Pinpoint the cell where the given text exists, returning its (X, Y) midpoint coordinate. 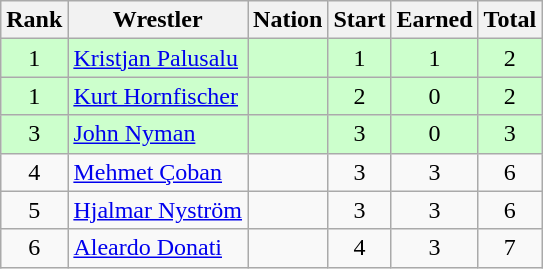
Rank (34, 20)
5 (34, 210)
John Nyman (158, 134)
Total (510, 20)
Nation (288, 20)
Mehmet Çoban (158, 172)
Aleardo Donati (158, 248)
Kurt Hornfischer (158, 96)
Wrestler (158, 20)
Earned (434, 20)
Hjalmar Nyström (158, 210)
7 (510, 248)
Start (360, 20)
Kristjan Palusalu (158, 58)
